Scan for the cell matching the given text and deliver its (x, y) coordinate at center. 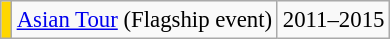
Asian Tour (Flagship event) (144, 20)
2011–2015 (333, 20)
